Locate the cell with the specified text and output its [X, Y] center coordinate. 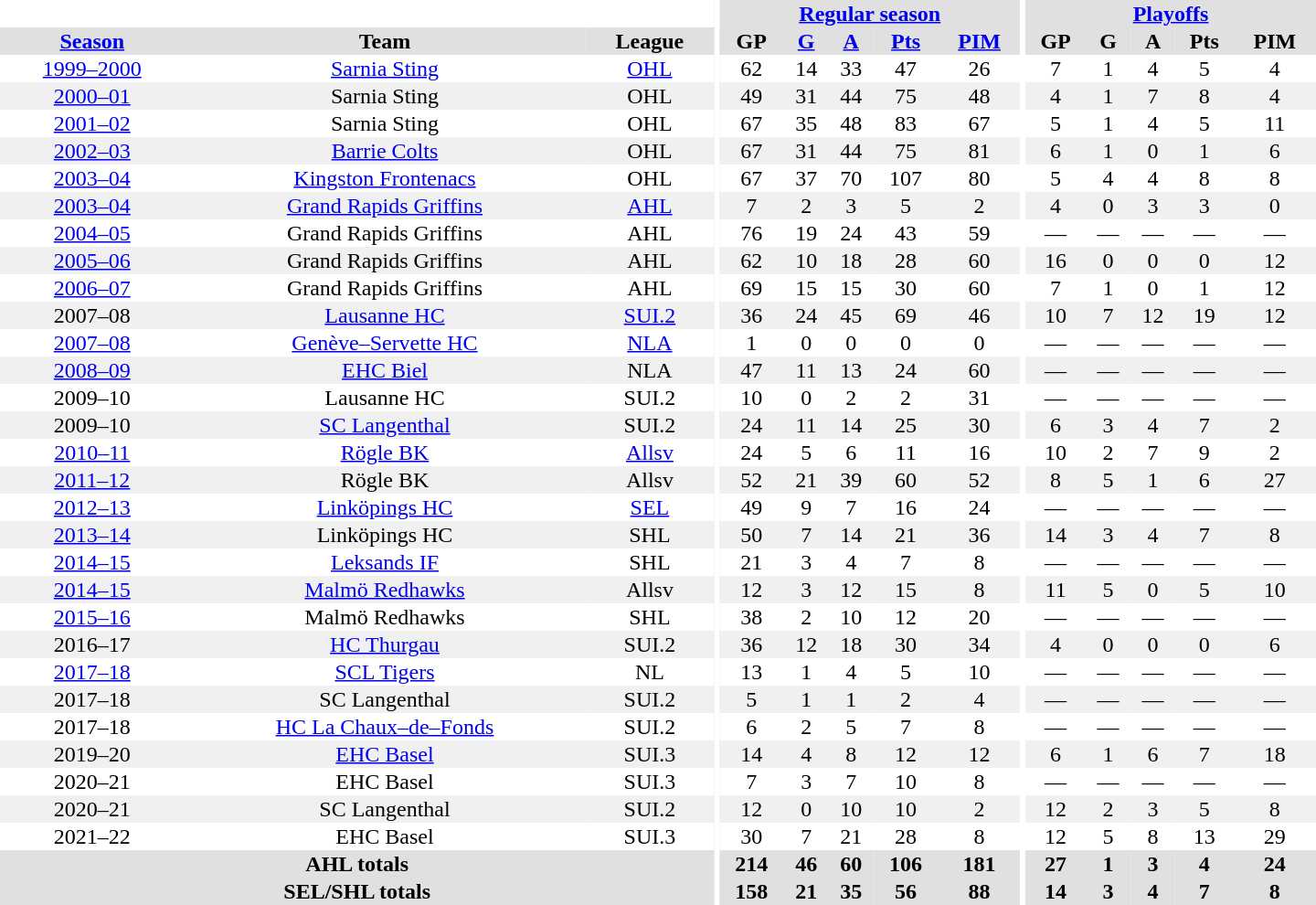
Playoffs [1171, 14]
Season [92, 41]
Kingston Frontenacs [386, 178]
2005–06 [92, 261]
2002–03 [92, 151]
NL [649, 672]
83 [907, 123]
37 [806, 178]
2021–22 [92, 836]
2015–16 [92, 617]
HC Thurgau [386, 644]
SEL/SHL totals [356, 891]
Team [386, 41]
29 [1275, 836]
33 [852, 69]
Barrie Colts [386, 151]
80 [979, 178]
20 [979, 617]
76 [751, 233]
45 [852, 315]
43 [907, 233]
2008–09 [92, 370]
2016–17 [92, 644]
EHC Biel [386, 370]
2013–14 [92, 535]
Regular season [870, 14]
2001–02 [92, 123]
56 [907, 891]
SEL [649, 507]
2011–12 [92, 480]
59 [979, 233]
70 [852, 178]
HC La Chaux–de–Fonds [386, 727]
Leksands IF [386, 562]
25 [907, 425]
50 [751, 535]
SCL Tigers [386, 672]
181 [979, 864]
2000–01 [92, 96]
26 [979, 69]
39 [852, 480]
AHL totals [356, 864]
81 [979, 151]
Genève–Servette HC [386, 343]
214 [751, 864]
2012–13 [92, 507]
107 [907, 178]
34 [979, 644]
38 [751, 617]
2006–07 [92, 288]
88 [979, 891]
League [649, 41]
158 [751, 891]
1999–2000 [92, 69]
2010–11 [92, 452]
2019–20 [92, 754]
2004–05 [92, 233]
106 [907, 864]
